Output the [X, Y] coordinate of the center of the cell containing the given text.  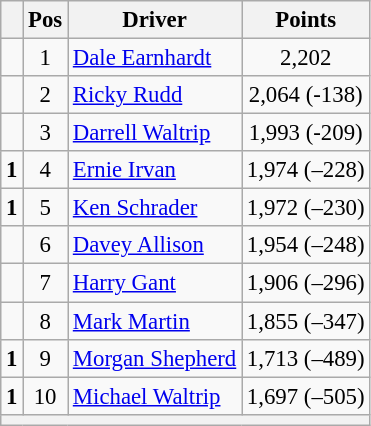
Darrell Waltrip [155, 133]
1,972 (–230) [306, 208]
Points [306, 20]
Mark Martin [155, 321]
Dale Earnhardt [155, 58]
1,855 (–347) [306, 321]
1,993 (-209) [306, 133]
Ken Schrader [155, 208]
8 [46, 321]
5 [46, 208]
Michael Waltrip [155, 396]
1,697 (–505) [306, 396]
6 [46, 245]
Harry Gant [155, 283]
Ricky Rudd [155, 95]
1,954 (–248) [306, 245]
Morgan Shepherd [155, 358]
2,064 (-138) [306, 95]
9 [46, 358]
Davey Allison [155, 245]
7 [46, 283]
Pos [46, 20]
Driver [155, 20]
1,974 (–228) [306, 170]
10 [46, 396]
1,906 (–296) [306, 283]
2 [46, 95]
2,202 [306, 58]
4 [46, 170]
Ernie Irvan [155, 170]
3 [46, 133]
1,713 (–489) [306, 358]
